Locate the cell with the specified text and output its (X, Y) center coordinate. 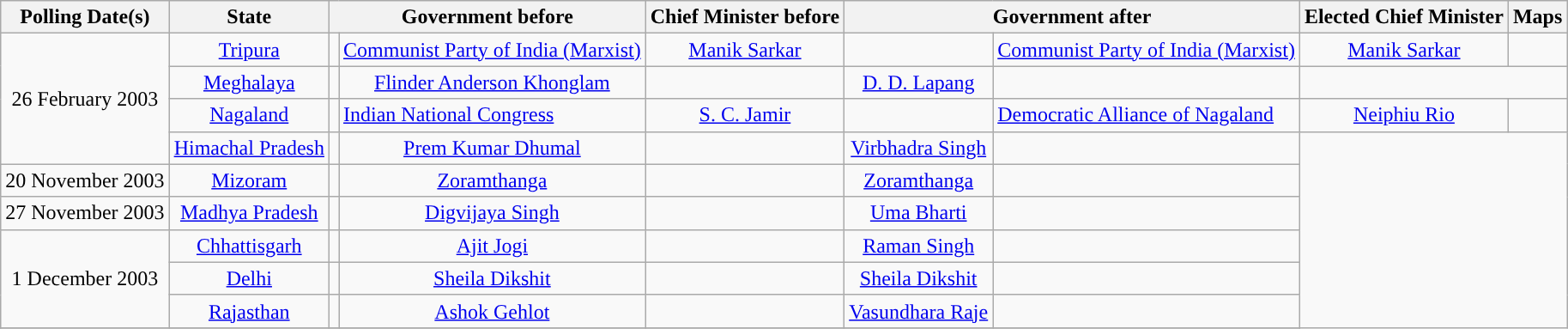
Government after (1073, 17)
Rajasthan (249, 311)
Chief Minister before (745, 17)
1 December 2003 (85, 278)
Himachal Pradesh (249, 148)
Indian National Congress (493, 115)
Democratic Alliance of Nagaland (1147, 115)
S. C. Jamir (745, 115)
27 November 2003 (85, 213)
Tripura (249, 50)
Mizoram (249, 180)
State (249, 17)
Prem Kumar Dhumal (493, 148)
Nagaland (249, 115)
Madhya Pradesh (249, 213)
Polling Date(s) (85, 17)
Maps (1537, 17)
Virbhadra Singh (918, 148)
Meghalaya (249, 82)
Delhi (249, 278)
20 November 2003 (85, 180)
D. D. Lapang (918, 82)
Chhattisgarh (249, 246)
Uma Bharti (918, 213)
Neiphiu Rio (1404, 115)
Vasundhara Raje (918, 311)
Government before (487, 17)
26 February 2003 (85, 99)
Ajit Jogi (493, 246)
Flinder Anderson Khonglam (493, 82)
Raman Singh (918, 246)
Ashok Gehlot (493, 311)
Digvijaya Singh (493, 213)
Elected Chief Minister (1404, 17)
